Search for the cell housing the specified text and yield its [X, Y] center coordinate. 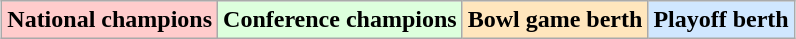
Conference champions [340, 20]
Bowl game berth [555, 20]
National champions [110, 20]
Playoff berth [721, 20]
